Search for the cell housing the specified text and yield its (x, y) center coordinate. 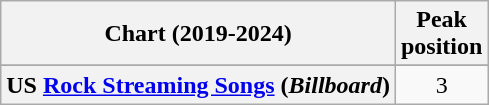
US Rock Streaming Songs (Billboard) (198, 85)
Peakposition (441, 34)
3 (441, 85)
Chart (2019-2024) (198, 34)
